Find where the given text appears and provide that cell's center as [x, y] coordinate. 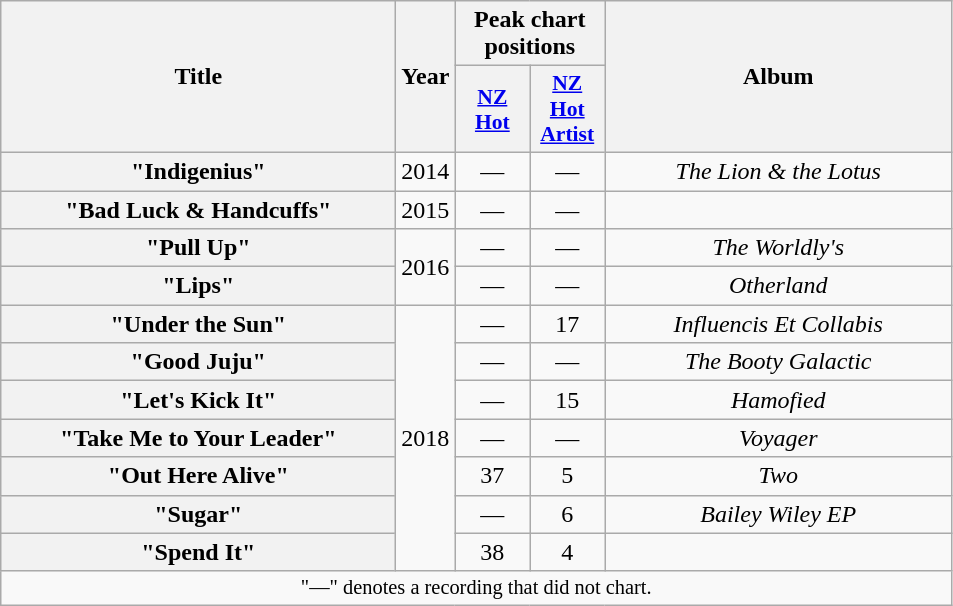
Otherland [778, 286]
Year [426, 77]
"—" denotes a recording that did not chart. [476, 588]
The Booty Galactic [778, 362]
"Out Here Alive" [198, 476]
4 [568, 552]
2018 [426, 438]
"Bad Luck & Handcuffs" [198, 209]
"Good Juju" [198, 362]
Bailey Wiley EP [778, 514]
"Lips" [198, 286]
Two [778, 476]
The Worldly's [778, 248]
2016 [426, 267]
15 [568, 400]
2015 [426, 209]
"Spend It" [198, 552]
"Pull Up" [198, 248]
Hamofied [778, 400]
NZHot [492, 110]
Title [198, 77]
"Indigenius" [198, 171]
"Let's Kick It" [198, 400]
2014 [426, 171]
"Take Me to Your Leader" [198, 438]
NZHotArtist [568, 110]
37 [492, 476]
5 [568, 476]
17 [568, 324]
The Lion & the Lotus [778, 171]
Voyager [778, 438]
Peak chart positions [530, 34]
Album [778, 77]
6 [568, 514]
"Under the Sun" [198, 324]
Influencis Et Collabis [778, 324]
38 [492, 552]
"Sugar" [198, 514]
